Return the [X, Y] coordinate for the center point of the cell that contains the specified text.  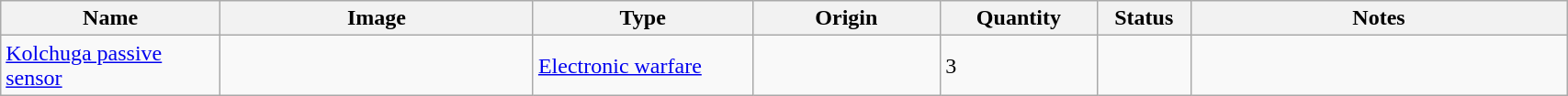
Quantity [1019, 18]
Kolchuga passive sensor [110, 66]
Status [1144, 18]
3 [1019, 66]
Image [377, 18]
Electronic warfare [643, 66]
Type [643, 18]
Name [110, 18]
Notes [1378, 18]
Origin [847, 18]
